Provide the [X, Y] coordinate of the cell's center where the given text is located.  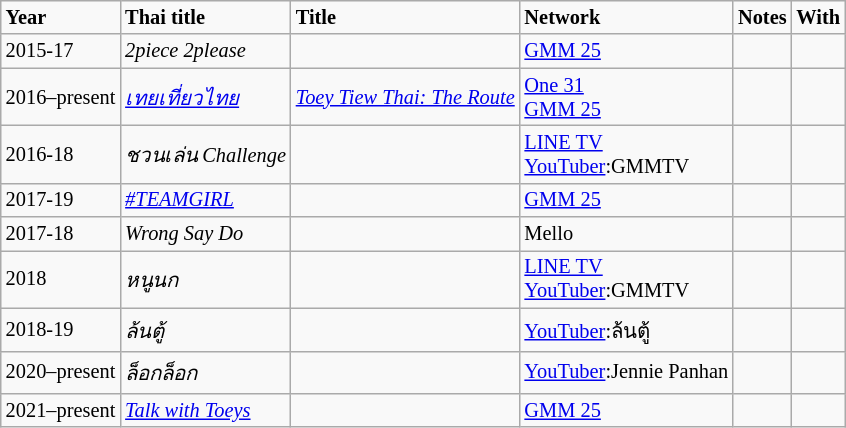
ล็อกล็อก [206, 372]
Thai title [206, 17]
Title [406, 17]
Network [627, 17]
ชวนเล่น Challenge [206, 154]
2020–present [61, 372]
Year [61, 17]
2017-18 [61, 234]
2018 [61, 279]
2021–present [61, 410]
2016–present [61, 97]
Talk with Toeys [206, 410]
Mello [627, 234]
เทยเที่ยวไทย [206, 97]
Wrong Say Do [206, 234]
ล้นตู้ [206, 330]
2piece 2please [206, 51]
2015-17 [61, 51]
2016-18 [61, 154]
YouTuber:ล้นตู้ [627, 330]
One 31 GMM 25 [627, 97]
YouTuber:Jennie Panhan [627, 372]
2017-19 [61, 200]
หนูนก [206, 279]
Toey Tiew Thai: The Route [406, 97]
Notes [762, 17]
#TEAMGIRL [206, 200]
With [818, 17]
2018-19 [61, 330]
